Find where the given text appears and provide that cell's center as (X, Y) coordinate. 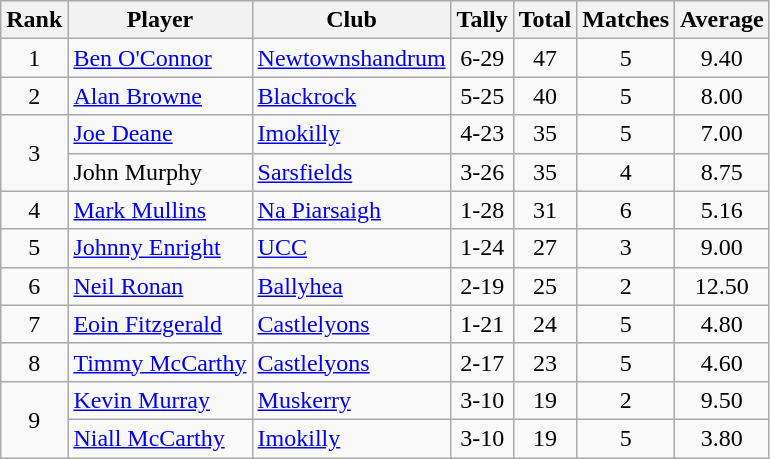
7.00 (722, 134)
4.60 (722, 362)
4.80 (722, 324)
9.50 (722, 400)
1-24 (482, 248)
8 (34, 362)
Eoin Fitzgerald (160, 324)
Average (722, 20)
1-21 (482, 324)
Rank (34, 20)
Niall McCarthy (160, 438)
Kevin Murray (160, 400)
6-29 (482, 58)
47 (545, 58)
23 (545, 362)
9.00 (722, 248)
UCC (352, 248)
12.50 (722, 286)
1-28 (482, 210)
Player (160, 20)
Neil Ronan (160, 286)
Muskerry (352, 400)
Total (545, 20)
Tally (482, 20)
40 (545, 96)
8.75 (722, 172)
2-19 (482, 286)
9 (34, 419)
Johnny Enright (160, 248)
Club (352, 20)
Sarsfields (352, 172)
3-26 (482, 172)
7 (34, 324)
Joe Deane (160, 134)
Ballyhea (352, 286)
24 (545, 324)
5.16 (722, 210)
4-23 (482, 134)
25 (545, 286)
Newtownshandrum (352, 58)
1 (34, 58)
27 (545, 248)
5-25 (482, 96)
John Murphy (160, 172)
8.00 (722, 96)
9.40 (722, 58)
3.80 (722, 438)
Alan Browne (160, 96)
Ben O'Connor (160, 58)
Timmy McCarthy (160, 362)
Na Piarsaigh (352, 210)
31 (545, 210)
Mark Mullins (160, 210)
2-17 (482, 362)
Blackrock (352, 96)
Matches (626, 20)
